From the cell containing the given text, extract its center point as (x, y) coordinate. 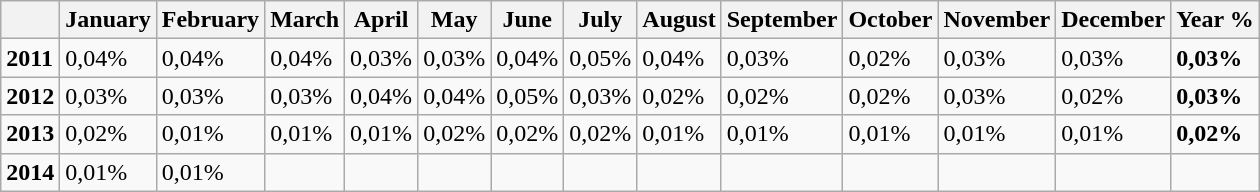
2011 (30, 58)
2013 (30, 134)
2012 (30, 96)
May (454, 20)
February (210, 20)
June (528, 20)
March (305, 20)
August (679, 20)
October (890, 20)
September (782, 20)
November (997, 20)
April (382, 20)
December (1114, 20)
January (108, 20)
Year % (1216, 20)
July (600, 20)
2014 (30, 172)
